Return the (x, y) coordinate for the center point of the cell that contains the specified text.  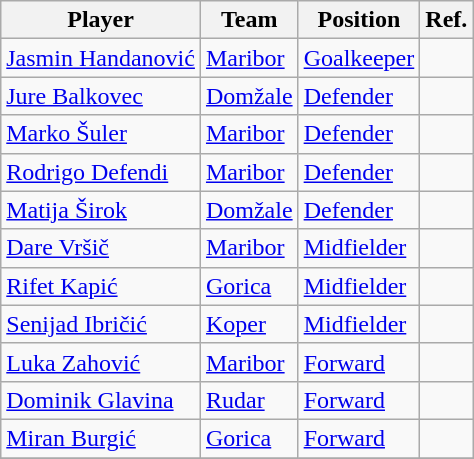
Luka Zahović (101, 362)
Rudar (249, 400)
Matija Širok (101, 210)
Senijad Ibričić (101, 324)
Rodrigo Defendi (101, 172)
Position (359, 20)
Team (249, 20)
Rifet Kapić (101, 286)
Dominik Glavina (101, 400)
Jure Balkovec (101, 96)
Dare Vršič (101, 248)
Goalkeeper (359, 58)
Player (101, 20)
Ref. (446, 20)
Miran Burgić (101, 438)
Jasmin Handanović (101, 58)
Koper (249, 324)
Marko Šuler (101, 134)
